Return the [x, y] coordinate for the center point of the cell that contains the specified text.  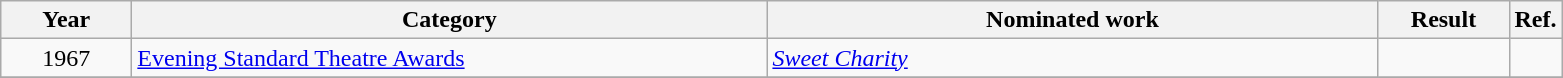
Sweet Charity [1072, 58]
Year [66, 20]
Nominated work [1072, 20]
Result [1444, 20]
Evening Standard Theatre Awards [450, 58]
Category [450, 20]
1967 [66, 58]
Ref. [1536, 20]
